Return (x, y) of the center of cell containing provided text 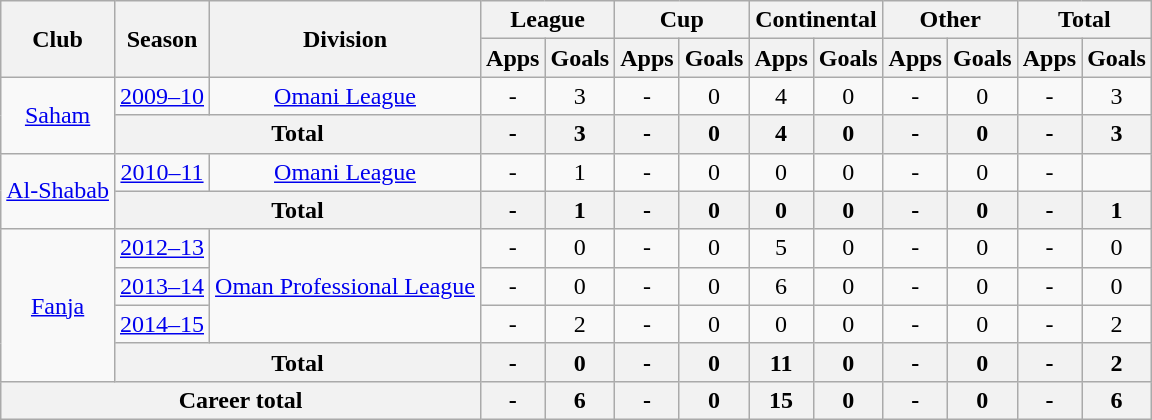
Saham (58, 115)
Division (346, 39)
2012–13 (162, 248)
2010–11 (162, 172)
Oman Professional League (346, 286)
Season (162, 39)
Other (950, 20)
2009–10 (162, 96)
2013–14 (162, 286)
Career total (241, 400)
11 (781, 362)
Cup (682, 20)
5 (781, 248)
Continental (816, 20)
Fanja (58, 305)
Club (58, 39)
2014–15 (162, 324)
Al-Shabab (58, 191)
15 (781, 400)
League (548, 20)
